Detect which cell encompasses the target text, then output its [x, y] center coordinate. 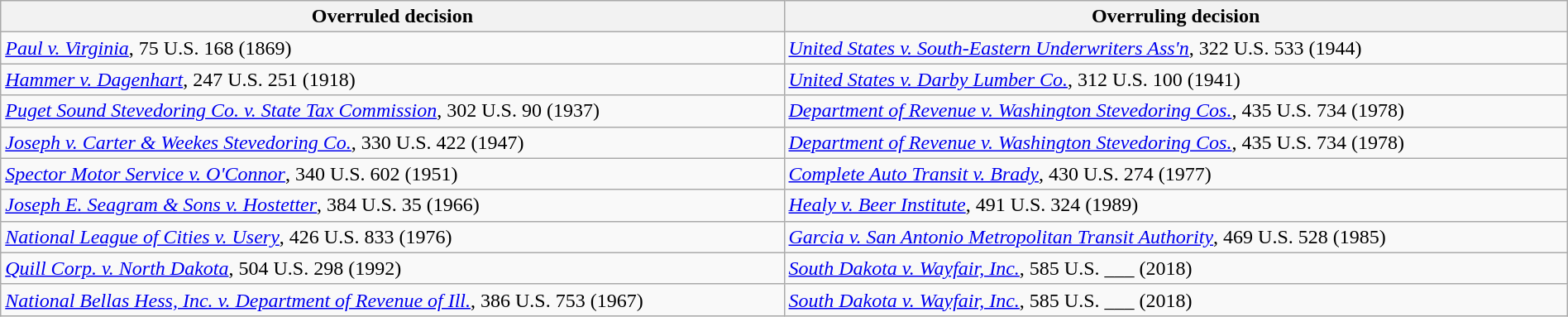
Joseph E. Seagram & Sons v. Hostetter, 384 U.S. 35 (1966) [392, 205]
Spector Motor Service v. O'Connor, 340 U.S. 602 (1951) [392, 174]
Puget Sound Stevedoring Co. v. State Tax Commission, 302 U.S. 90 (1937) [392, 111]
National League of Cities v. Usery, 426 U.S. 833 (1976) [392, 237]
Overruling decision [1176, 17]
Paul v. Virginia, 75 U.S. 168 (1869) [392, 48]
United States v. Darby Lumber Co., 312 U.S. 100 (1941) [1176, 79]
Overruled decision [392, 17]
United States v. South-Eastern Underwriters Ass'n, 322 U.S. 533 (1944) [1176, 48]
Joseph v. Carter & Weekes Stevedoring Co., 330 U.S. 422 (1947) [392, 142]
National Bellas Hess, Inc. v. Department of Revenue of Ill., 386 U.S. 753 (1967) [392, 300]
Garcia v. San Antonio Metropolitan Transit Authority, 469 U.S. 528 (1985) [1176, 237]
Hammer v. Dagenhart, 247 U.S. 251 (1918) [392, 79]
Complete Auto Transit v. Brady, 430 U.S. 274 (1977) [1176, 174]
Healy v. Beer Institute, 491 U.S. 324 (1989) [1176, 205]
Quill Corp. v. North Dakota, 504 U.S. 298 (1992) [392, 268]
